Search for the cell housing the specified text and yield its [X, Y] center coordinate. 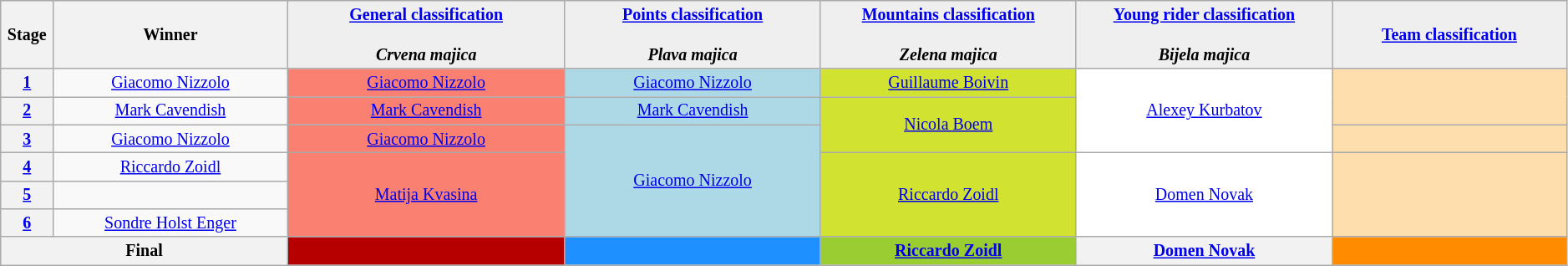
Winner [170, 35]
Alexey Kurbatov [1204, 111]
Stage [27, 35]
2 [27, 110]
Guillaume Boivin [948, 84]
Nicola Boem [948, 125]
Team classification [1450, 35]
Final [145, 251]
3 [27, 139]
General classificationCrvena majica [426, 35]
Sondre Holst Enger [170, 223]
1 [27, 84]
Points classificationPlava majica [693, 35]
5 [27, 194]
Mountains classificationZelena majica [948, 35]
Young rider classificationBijela majica [1204, 35]
6 [27, 223]
4 [27, 167]
Matija Kvasina [426, 195]
